Find where the given text appears and provide that cell's center as [X, Y] coordinate. 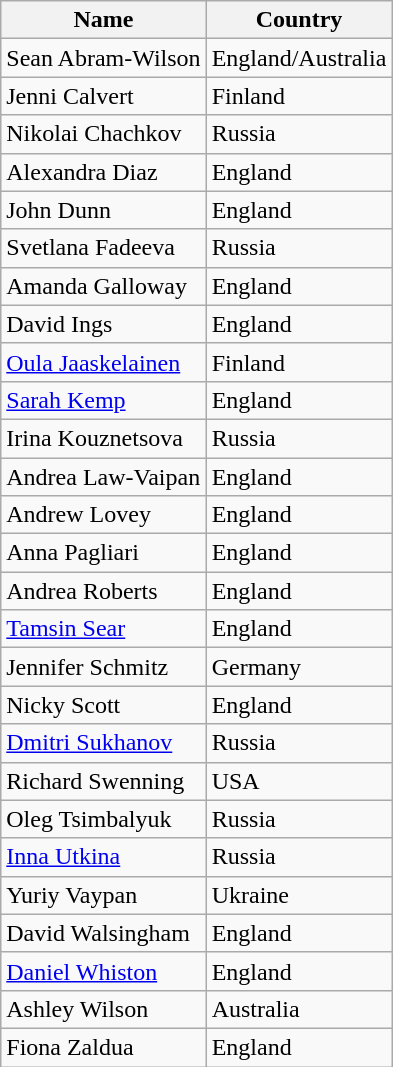
Andrea Law-Vaipan [104, 477]
Ukraine [299, 895]
Irina Kouznetsova [104, 438]
David Ings [104, 324]
Nikolai Chachkov [104, 134]
Sean Abram-Wilson [104, 58]
Jennifer Schmitz [104, 667]
Daniel Whiston [104, 971]
USA [299, 781]
Germany [299, 667]
Andrew Lovey [104, 515]
England/Australia [299, 58]
Andrea Roberts [104, 591]
Richard Swenning [104, 781]
Name [104, 20]
Dmitri Sukhanov [104, 743]
Jenni Calvert [104, 96]
Svetlana Fadeeva [104, 248]
Fiona Zaldua [104, 1047]
Alexandra Diaz [104, 172]
Sarah Kemp [104, 400]
Anna Pagliari [104, 553]
Australia [299, 1009]
John Dunn [104, 210]
Amanda Galloway [104, 286]
Tamsin Sear [104, 629]
David Walsingham [104, 933]
Country [299, 20]
Ashley Wilson [104, 1009]
Oleg Tsimbalyuk [104, 819]
Oula Jaaskelainen [104, 362]
Yuriy Vaypan [104, 895]
Inna Utkina [104, 857]
Nicky Scott [104, 705]
